Return the (x, y) coordinate for the center point of the cell that contains the specified text.  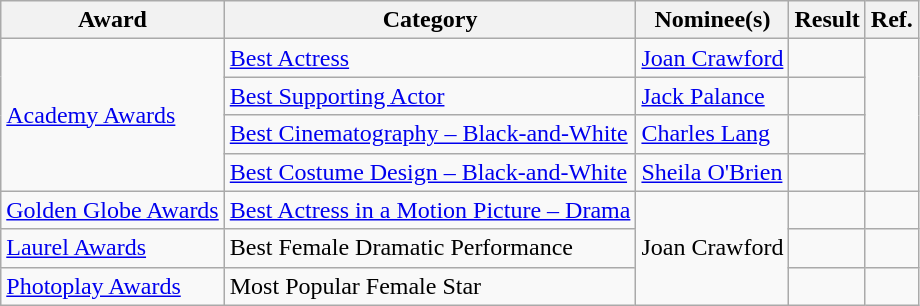
Golden Globe Awards (113, 210)
Most Popular Female Star (430, 286)
Nominee(s) (712, 20)
Best Cinematography – Black-and-White (430, 134)
Result (827, 20)
Sheila O'Brien (712, 172)
Best Actress in a Motion Picture – Drama (430, 210)
Category (430, 20)
Jack Palance (712, 96)
Photoplay Awards (113, 286)
Charles Lang (712, 134)
Best Costume Design – Black-and-White (430, 172)
Ref. (892, 20)
Laurel Awards (113, 248)
Best Supporting Actor (430, 96)
Best Actress (430, 58)
Award (113, 20)
Academy Awards (113, 115)
Best Female Dramatic Performance (430, 248)
